Capture the cell that displays the provided text and extract its [x, y] central coordinate. 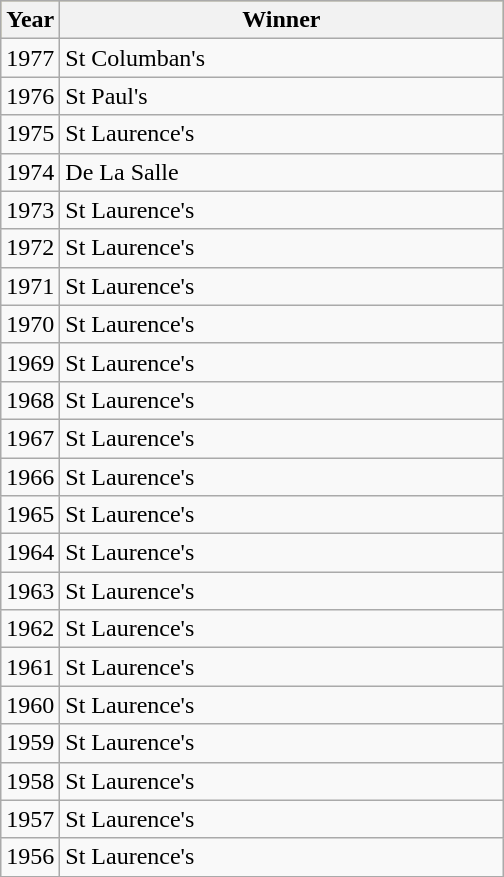
1959 [30, 743]
1965 [30, 515]
Winner [282, 20]
1970 [30, 324]
1972 [30, 248]
1969 [30, 362]
Year [30, 20]
1957 [30, 819]
1963 [30, 591]
1958 [30, 781]
1971 [30, 286]
1973 [30, 210]
1960 [30, 705]
1962 [30, 629]
1975 [30, 134]
1977 [30, 58]
1961 [30, 667]
1967 [30, 438]
De La Salle [282, 172]
1966 [30, 477]
1956 [30, 857]
St Columban's [282, 58]
1964 [30, 553]
1974 [30, 172]
St Paul's [282, 96]
1968 [30, 400]
1976 [30, 96]
